Return [x, y] of the center of cell containing provided text 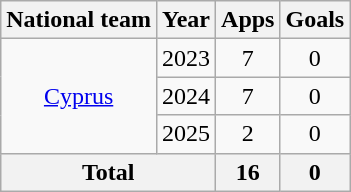
2023 [186, 58]
2 [248, 134]
Total [108, 172]
Year [186, 20]
National team [79, 20]
2025 [186, 134]
Apps [248, 20]
Cyprus [79, 96]
Goals [315, 20]
2024 [186, 96]
16 [248, 172]
